Detect which cell encompasses the target text, then output its [x, y] center coordinate. 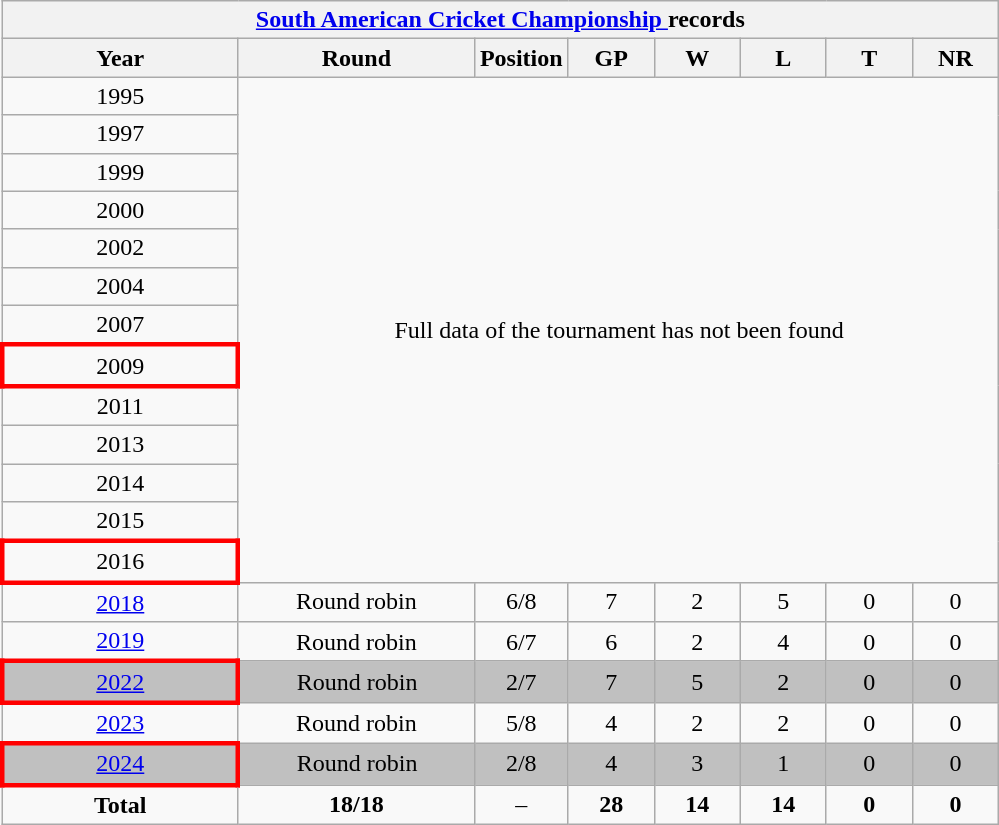
2002 [120, 248]
2013 [120, 444]
5/8 [521, 722]
2016 [120, 562]
W [697, 58]
Position [521, 58]
1997 [120, 134]
GP [611, 58]
2004 [120, 286]
2011 [120, 406]
Total [120, 804]
South American Cricket Championship records [500, 20]
2009 [120, 366]
28 [611, 804]
2019 [120, 642]
Round [356, 58]
– [521, 804]
2/8 [521, 764]
6/7 [521, 642]
1995 [120, 96]
2014 [120, 483]
2000 [120, 210]
2/7 [521, 682]
Full data of the tournament has not been found [618, 330]
2024 [120, 764]
1999 [120, 172]
2015 [120, 522]
2007 [120, 325]
Year [120, 58]
2022 [120, 682]
3 [697, 764]
18/18 [356, 804]
1 [783, 764]
6 [611, 642]
6/8 [521, 602]
T [869, 58]
2023 [120, 722]
NR [955, 58]
L [783, 58]
2018 [120, 602]
